Provide the (X, Y) coordinate of the cell's center where the given text is located.  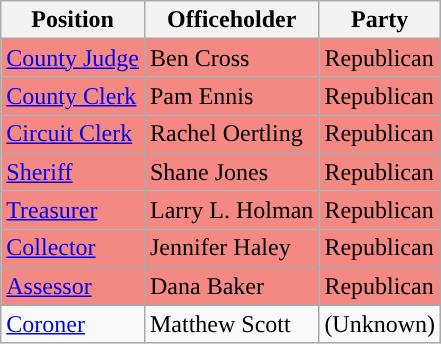
Treasurer (73, 210)
County Clerk (73, 96)
Position (73, 20)
Ben Cross (231, 58)
Circuit Clerk (73, 134)
Assessor (73, 286)
Coroner (73, 324)
Pam Ennis (231, 96)
Dana Baker (231, 286)
Sheriff (73, 172)
Jennifer Haley (231, 248)
Officeholder (231, 20)
County Judge (73, 58)
Larry L. Holman (231, 210)
Shane Jones (231, 172)
Matthew Scott (231, 324)
Collector (73, 248)
Rachel Oertling (231, 134)
Party (380, 20)
(Unknown) (380, 324)
